Output the [X, Y] coordinate of the center of the cell containing the given text.  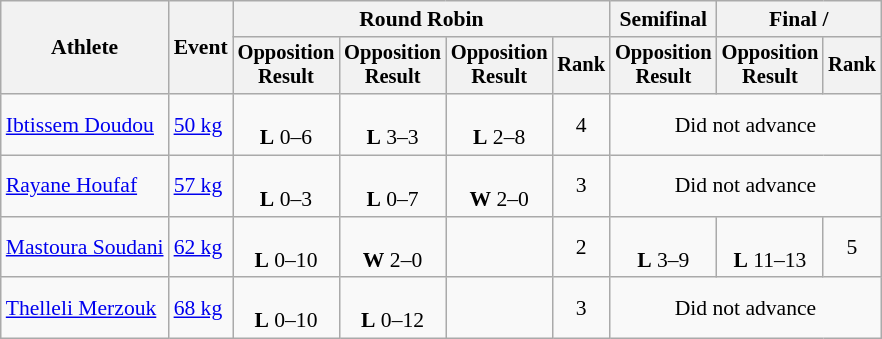
L 11–13 [770, 248]
L 0–3 [286, 186]
5 [852, 248]
Mastoura Soudani [85, 248]
Final / [799, 19]
2 [581, 248]
L 3–3 [392, 124]
4 [581, 124]
L 0–12 [392, 308]
57 kg [201, 186]
62 kg [201, 248]
Round Robin [422, 19]
L 2–8 [500, 124]
Ibtissem Doudou [85, 124]
Thelleli Merzouk [85, 308]
68 kg [201, 308]
Rayane Houfaf [85, 186]
Athlete [85, 48]
Semifinal [664, 19]
Event [201, 48]
L 0–6 [286, 124]
L 0–7 [392, 186]
L 3–9 [664, 248]
50 kg [201, 124]
